Capture the cell that displays the provided text and extract its [x, y] central coordinate. 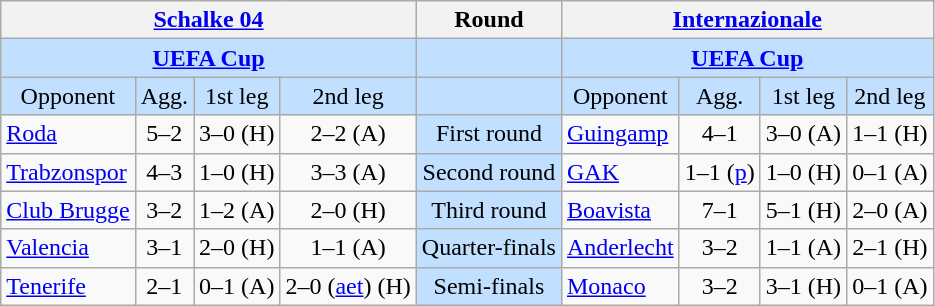
Boavista [620, 210]
5–1 (H) [803, 210]
2–1 (H) [890, 248]
1–1 (p) [720, 172]
2–2 (A) [348, 134]
Valencia [68, 248]
2–0 (aet) (H) [348, 286]
Tenerife [68, 286]
Anderlecht [620, 248]
Schalke 04 [209, 20]
Third round [488, 210]
3–1 [164, 248]
Second round [488, 172]
1–1 (H) [890, 134]
7–1 [720, 210]
GAK [620, 172]
Semi-finals [488, 286]
2–0 (A) [890, 210]
3–0 (H) [237, 134]
Club Brugge [68, 210]
Internazionale [747, 20]
Trabzonspor [68, 172]
Guingamp [620, 134]
Round [488, 20]
Roda [68, 134]
3–0 (A) [803, 134]
1–2 (A) [237, 210]
Monaco [620, 286]
First round [488, 134]
5–2 [164, 134]
4–1 [720, 134]
3–1 (H) [803, 286]
Quarter-finals [488, 248]
3–3 (A) [348, 172]
2–1 [164, 286]
4–3 [164, 172]
